Return (X, Y) of the center of cell containing provided text 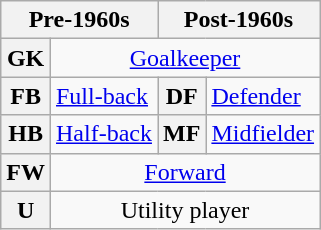
Utility player (184, 210)
Half-back (104, 134)
HB (26, 134)
U (26, 210)
MF (182, 134)
Full-back (104, 96)
Forward (184, 172)
Goalkeeper (184, 58)
Midfielder (263, 134)
FW (26, 172)
Pre-1960s (80, 20)
DF (182, 96)
Post-1960s (239, 20)
GK (26, 58)
FB (26, 96)
Defender (263, 96)
